Identify which cell holds the provided text, then report its [x, y] central coordinate. 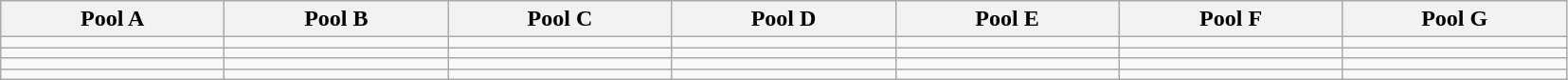
Pool D [784, 19]
Pool F [1231, 19]
Pool B [336, 19]
Pool A [113, 19]
Pool C [560, 19]
Pool G [1454, 19]
Pool E [1007, 19]
